Provide the (X, Y) coordinate of the cell's center where the given text is located.  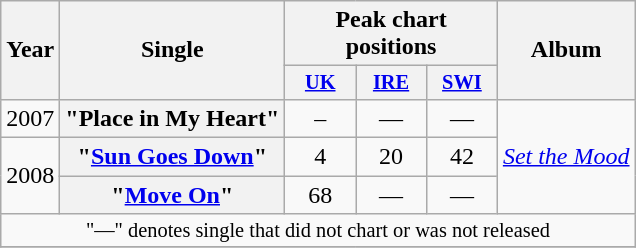
– (320, 118)
"Move On" (172, 195)
20 (392, 157)
2007 (30, 118)
4 (320, 157)
"Sun Goes Down" (172, 157)
Single (172, 50)
"Place in My Heart" (172, 118)
Album (566, 50)
2008 (30, 176)
Peak chart positions (392, 34)
SWI (462, 83)
Set the Mood (566, 156)
IRE (392, 83)
42 (462, 157)
UK (320, 83)
"—" denotes single that did not chart or was not released (318, 231)
68 (320, 195)
Year (30, 50)
